Find where the given text appears and provide that cell's center as [x, y] coordinate. 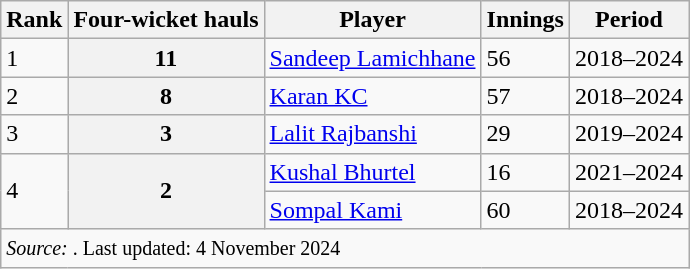
Lalit Rajbanshi [372, 134]
29 [525, 134]
11 [166, 58]
4 [34, 191]
Source: . Last updated: 4 November 2024 [345, 248]
Period [628, 20]
Four-wicket hauls [166, 20]
Innings [525, 20]
Rank [34, 20]
16 [525, 172]
57 [525, 96]
Karan KC [372, 96]
Sandeep Lamichhane [372, 58]
2021–2024 [628, 172]
Player [372, 20]
56 [525, 58]
Kushal Bhurtel [372, 172]
2019–2024 [628, 134]
8 [166, 96]
Sompal Kami [372, 210]
60 [525, 210]
1 [34, 58]
